From the cell containing the given text, extract its center point as (X, Y) coordinate. 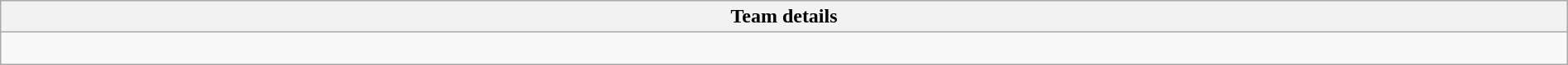
Team details (784, 17)
